From the cell containing the given text, extract its center point as (X, Y) coordinate. 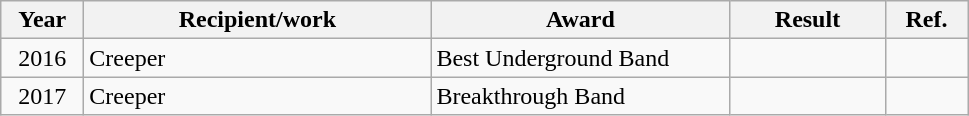
Recipient/work (258, 20)
Award (580, 20)
Year (42, 20)
Breakthrough Band (580, 96)
Best Underground Band (580, 58)
2016 (42, 58)
Result (808, 20)
2017 (42, 96)
Ref. (926, 20)
